Locate the cell with the specified text and output its (X, Y) center coordinate. 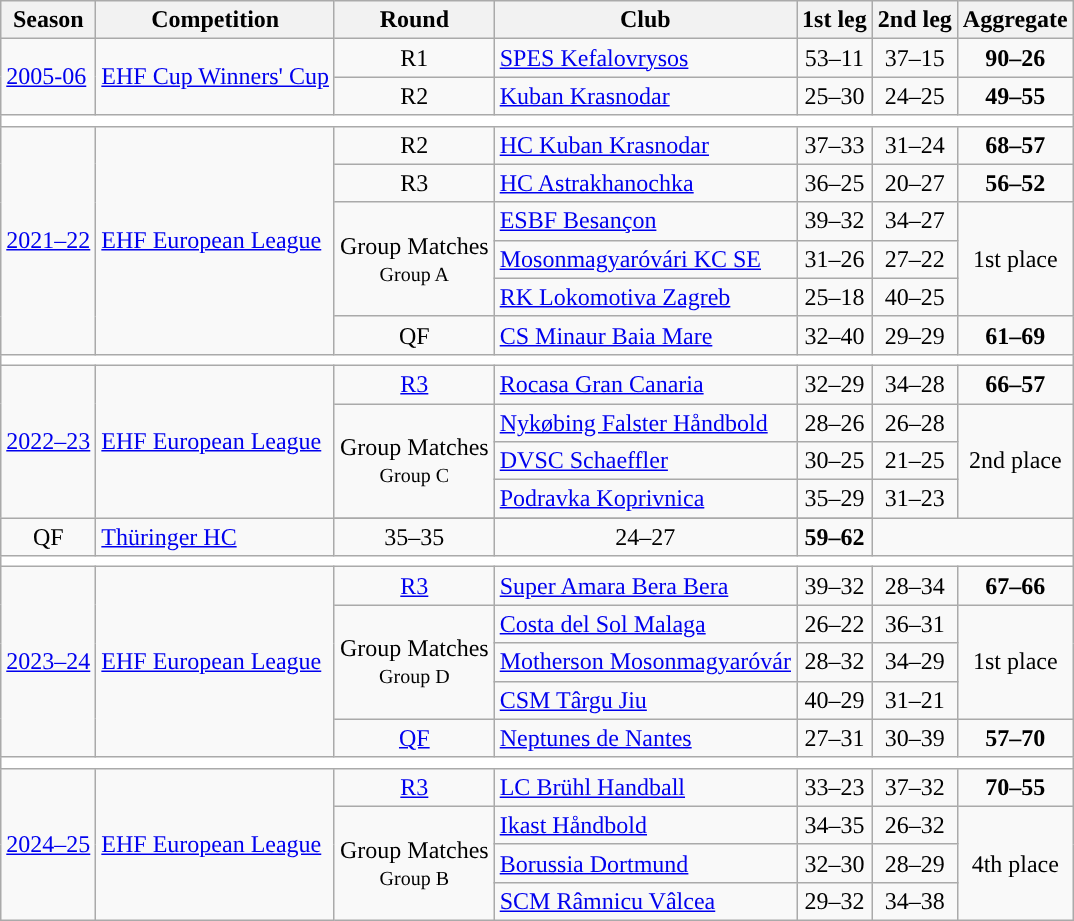
25–18 (835, 297)
28–29 (914, 863)
31–26 (835, 259)
27–31 (835, 738)
LC Brühl Handball (645, 787)
53–11 (835, 58)
R1 (414, 58)
28–32 (835, 662)
33–23 (835, 787)
Rocasa Gran Canaria (645, 384)
Club (645, 20)
Podravka Koprivnica (645, 499)
31–24 (914, 145)
CSM Târgu Jiu (645, 700)
35–35 (414, 537)
1st leg (835, 20)
34–27 (914, 221)
24–27 (645, 537)
ESBF Besançon (645, 221)
SPES Kefalovrysos (645, 58)
49–55 (1015, 96)
40–29 (835, 700)
24–25 (914, 96)
34–38 (914, 901)
2023–24 (48, 662)
32–40 (835, 335)
90–26 (1015, 58)
2024–25 (48, 844)
Thüringer HC (216, 537)
34–29 (914, 662)
HC Astrakhanochka (645, 183)
2022–23 (48, 441)
Group Matches Group C (414, 461)
26–32 (914, 825)
29–29 (914, 335)
Group Matches Group D (414, 662)
Borussia Dortmund (645, 863)
37–15 (914, 58)
57–70 (1015, 738)
32–30 (835, 863)
32–29 (835, 384)
27–22 (914, 259)
26–28 (914, 423)
70–55 (1015, 787)
4th place (1015, 863)
31–21 (914, 700)
34–35 (835, 825)
Motherson Mosonmagyaróvár (645, 662)
Nykøbing Falster Håndbold (645, 423)
Kuban Krasnodar (645, 96)
Aggregate (1015, 20)
61–69 (1015, 335)
2005-06 (48, 77)
Round (414, 20)
37–32 (914, 787)
29–32 (835, 901)
HC Kuban Krasnodar (645, 145)
30–39 (914, 738)
Super Amara Bera Bera (645, 586)
56–52 (1015, 183)
Group Matches Group B (414, 863)
Competition (216, 20)
26–22 (835, 624)
CS Minaur Baia Mare (645, 335)
20–27 (914, 183)
DVSC Schaeffler (645, 461)
30–25 (835, 461)
35–29 (835, 499)
2021–22 (48, 240)
68–57 (1015, 145)
67–66 (1015, 586)
40–25 (914, 297)
28–34 (914, 586)
59–62 (835, 537)
RK Lokomotiva Zagreb (645, 297)
SCM Râmnicu Vâlcea (645, 901)
28–26 (835, 423)
31–23 (914, 499)
66–57 (1015, 384)
Mosonmagyaróvári KC SE (645, 259)
Group Matches Group A (414, 259)
36–25 (835, 183)
25–30 (835, 96)
Neptunes de Nantes (645, 738)
21–25 (914, 461)
34–28 (914, 384)
2nd place (1015, 461)
36–31 (914, 624)
Costa del Sol Malaga (645, 624)
2nd leg (914, 20)
EHF Cup Winners' Cup (216, 77)
Season (48, 20)
Ikast Håndbold (645, 825)
37–33 (835, 145)
